Identify which cell holds the provided text, then report its [X, Y] central coordinate. 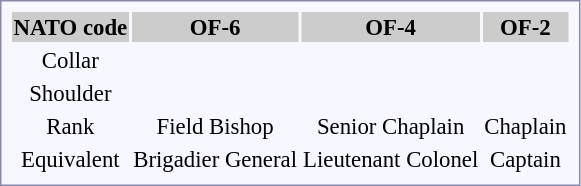
Equivalent [70, 159]
Rank [70, 126]
Shoulder [70, 93]
Collar [70, 60]
OF-6 [216, 27]
Lieutenant Colonel [391, 159]
Field Bishop [216, 126]
Brigadier General [216, 159]
OF-4 [391, 27]
OF-2 [526, 27]
Chaplain [526, 126]
Senior Chaplain [391, 126]
Captain [526, 159]
NATO code [70, 27]
